Output the [X, Y] coordinate of the center of the cell containing the given text.  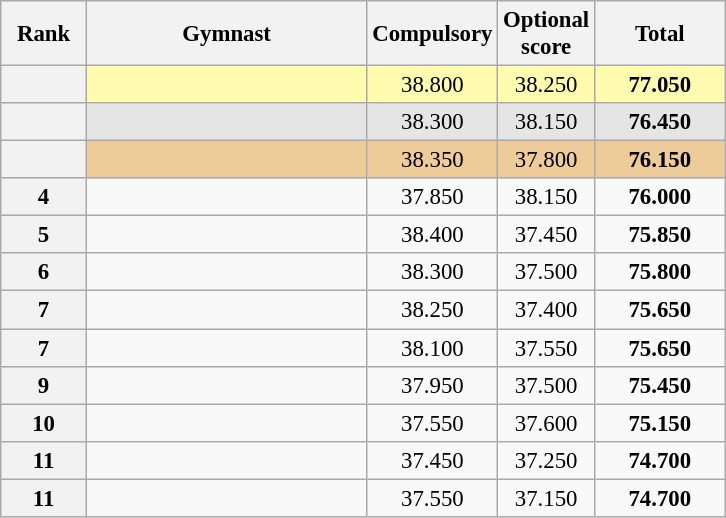
76.450 [660, 122]
76.150 [660, 160]
77.050 [660, 85]
6 [44, 273]
37.950 [432, 385]
10 [44, 423]
37.800 [546, 160]
75.800 [660, 273]
38.100 [432, 348]
38.400 [432, 235]
75.150 [660, 423]
Compulsory [432, 34]
5 [44, 235]
Rank [44, 34]
76.000 [660, 197]
Total [660, 34]
37.150 [546, 498]
Optional score [546, 34]
4 [44, 197]
37.400 [546, 310]
75.850 [660, 235]
Gymnast [226, 34]
9 [44, 385]
38.800 [432, 85]
75.450 [660, 385]
37.250 [546, 460]
37.600 [546, 423]
37.850 [432, 197]
38.350 [432, 160]
